Locate the cell with the specified text and output its (X, Y) center coordinate. 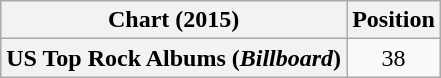
Chart (2015) (174, 20)
38 (394, 58)
Position (394, 20)
US Top Rock Albums (Billboard) (174, 58)
